Pinpoint the cell where the given text exists, returning its [x, y] midpoint coordinate. 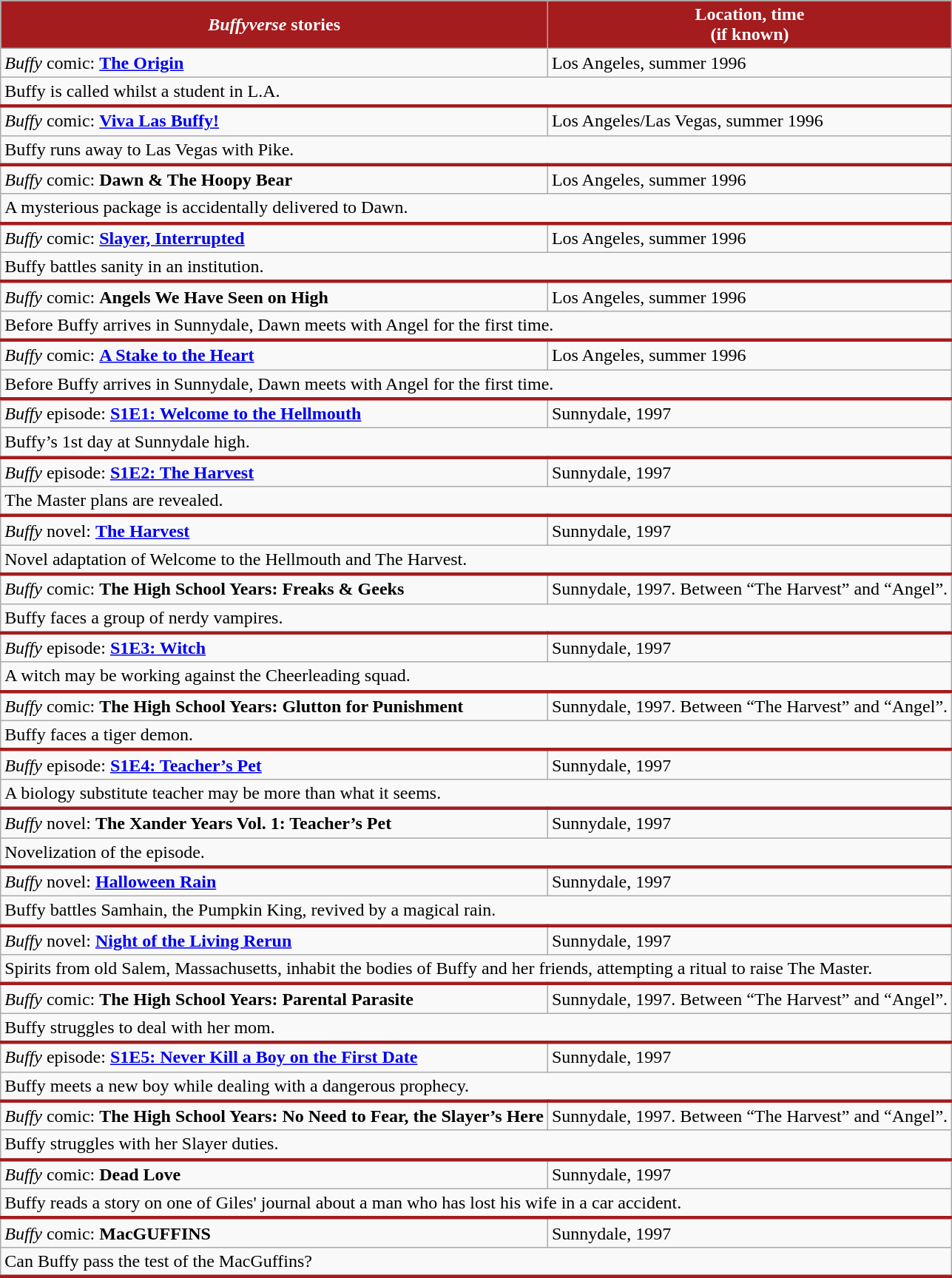
Buffy comic: Viva Las Buffy! [274, 121]
Buffy comic: The High School Years: No Need to Fear, the Slayer’s Here [274, 1116]
Buffy comic: MacGUFFINS [274, 1233]
Buffy’s 1st day at Sunnydale high. [476, 443]
Buffy novel: Night of the Living Rerun [274, 940]
Buffy episode: S1E4: Teacher’s Pet [274, 765]
Buffyverse stories [274, 25]
Buffy episode: S1E2: The Harvest [274, 472]
Buffy comic: Slayer, Interrupted [274, 238]
Buffy episode: S1E1: Welcome to the Hellmouth [274, 413]
A witch may be working against the Cheerleading squad. [476, 677]
Buffy comic: The High School Years: Freaks & Geeks [274, 589]
Novel adaptation of Welcome to the Hellmouth and The Harvest. [476, 560]
Buffy comic: A Stake to the Heart [274, 355]
Buffy meets a new boy while dealing with a dangerous prophecy. [476, 1086]
Buffy struggles with her Slayer duties. [476, 1145]
Can Buffy pass the test of the MacGuffins? [476, 1262]
Buffy comic: Dead Love [274, 1174]
Buffy battles Samhain, the Pumpkin King, revived by a magical rain. [476, 911]
Buffy faces a tiger demon. [476, 735]
Buffy episode: S1E5: Never Kill a Boy on the First Date [274, 1057]
Buffy novel: The Xander Years Vol. 1: Teacher’s Pet [274, 823]
Buffy novel: Halloween Rain [274, 882]
Buffy comic: The High School Years: Parental Parasite [274, 998]
Spirits from old Salem, Massachusetts, inhabit the bodies of Buffy and her friends, attempting a ritual to raise The Master. [476, 970]
Buffy reads a story on one of Giles' journal about a man who has lost his wife in a car accident. [476, 1203]
Buffy novel: The Harvest [274, 530]
Buffy runs away to Las Vegas with Pike. [476, 150]
Buffy comic: Dawn & The Hoopy Bear [274, 180]
Buffy comic: The High School Years: Glutton for Punishment [274, 706]
Los Angeles/Las Vegas, summer 1996 [749, 121]
The Master plans are revealed. [476, 501]
Buffy episode: S1E3: Witch [274, 648]
Buffy battles sanity in an institution. [476, 267]
Buffy is called whilst a student in L.A. [476, 92]
Location, time(if known) [749, 25]
Buffy struggles to deal with her mom. [476, 1028]
Buffy faces a group of nerdy vampires. [476, 618]
Buffy comic: The Origin [274, 63]
A mysterious package is accidentally delivered to Dawn. [476, 209]
Novelization of the episode. [476, 852]
A biology substitute teacher may be more than what it seems. [476, 794]
Buffy comic: Angels We Have Seen on High [274, 297]
